Extract the [X, Y] coordinate from the center of the cell holding the provided text.  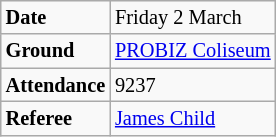
Attendance [56, 85]
Friday 2 March [192, 17]
James Child [192, 118]
Referee [56, 118]
Date [56, 17]
PROBIZ Coliseum [192, 51]
Ground [56, 51]
9237 [192, 85]
